Search for the cell housing the specified text and yield its (X, Y) center coordinate. 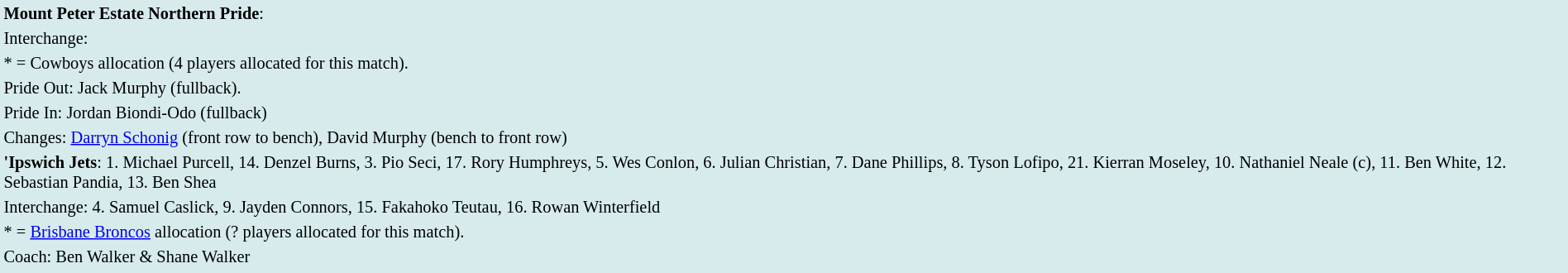
* = Brisbane Broncos allocation (? players allocated for this match). (784, 232)
* = Cowboys allocation (4 players allocated for this match). (784, 63)
Pride In: Jordan Biondi-Odo (fullback) (784, 113)
Mount Peter Estate Northern Pride: (784, 13)
Interchange: (784, 38)
Interchange: 4. Samuel Caslick, 9. Jayden Connors, 15. Fakahoko Teutau, 16. Rowan Winterfield (784, 207)
Coach: Ben Walker & Shane Walker (784, 256)
Changes: Darryn Schonig (front row to bench), David Murphy (bench to front row) (784, 137)
Pride Out: Jack Murphy (fullback). (784, 88)
